From the cell containing the given text, extract its center point as [X, Y] coordinate. 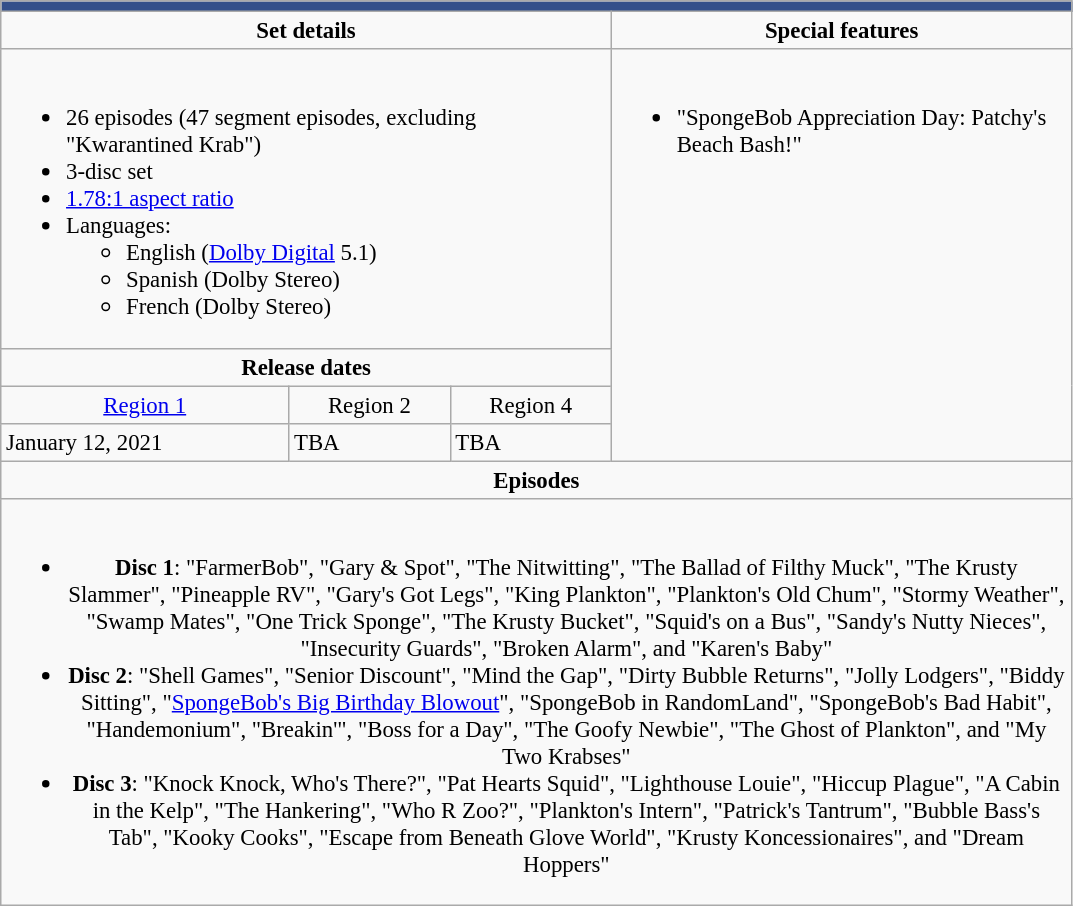
Region 1 [145, 405]
Episodes [536, 480]
Special features [842, 31]
Set details [306, 31]
Region 2 [370, 405]
"SpongeBob Appreciation Day: Patchy's Beach Bash!" [842, 255]
Release dates [306, 367]
Region 4 [530, 405]
January 12, 2021 [145, 442]
